Provide the (x, y) coordinate of the cell's center where the given text is located.  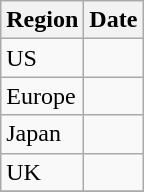
Japan (42, 134)
Date (114, 20)
UK (42, 172)
Region (42, 20)
US (42, 58)
Europe (42, 96)
